Locate the cell with the specified text and output its (x, y) center coordinate. 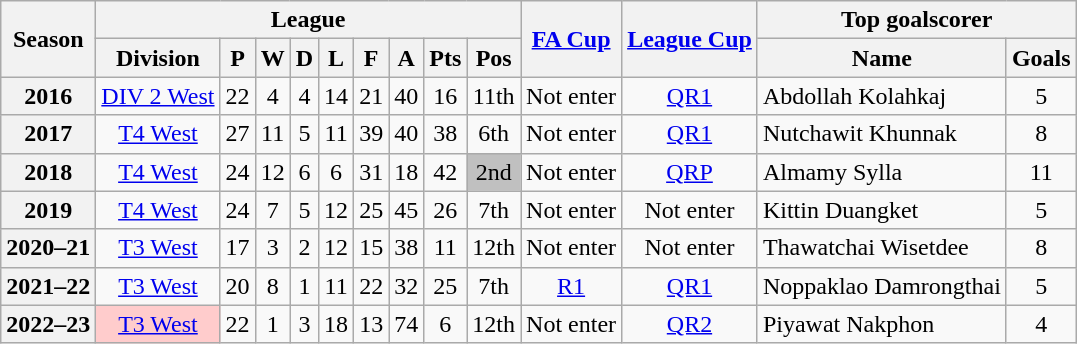
Pos (494, 58)
14 (336, 96)
Season (48, 39)
QRP (690, 172)
17 (238, 248)
2018 (48, 172)
42 (446, 172)
16 (446, 96)
A (406, 58)
FA Cup (572, 39)
20 (238, 286)
32 (406, 286)
QR2 (690, 324)
League (308, 20)
21 (372, 96)
Goals (1041, 58)
13 (372, 324)
2020–21 (48, 248)
11th (494, 96)
Nutchawit Khunnak (882, 134)
R1 (572, 286)
2 (304, 248)
W (272, 58)
Almamy Sylla (882, 172)
F (372, 58)
45 (406, 210)
Name (882, 58)
Kittin Duangket (882, 210)
Pts (446, 58)
7 (272, 210)
League Cup (690, 39)
26 (446, 210)
15 (372, 248)
D (304, 58)
2016 (48, 96)
31 (372, 172)
2019 (48, 210)
27 (238, 134)
74 (406, 324)
6th (494, 134)
Division (158, 58)
2022–23 (48, 324)
DIV 2 West (158, 96)
2nd (494, 172)
2017 (48, 134)
Noppaklao Damrongthai (882, 286)
Abdollah Kolahkaj (882, 96)
2021–22 (48, 286)
P (238, 58)
39 (372, 134)
Top goalscorer (916, 20)
Piyawat Nakphon (882, 324)
L (336, 58)
Thawatchai Wisetdee (882, 248)
